Find where the given text appears and provide that cell's center as [X, Y] coordinate. 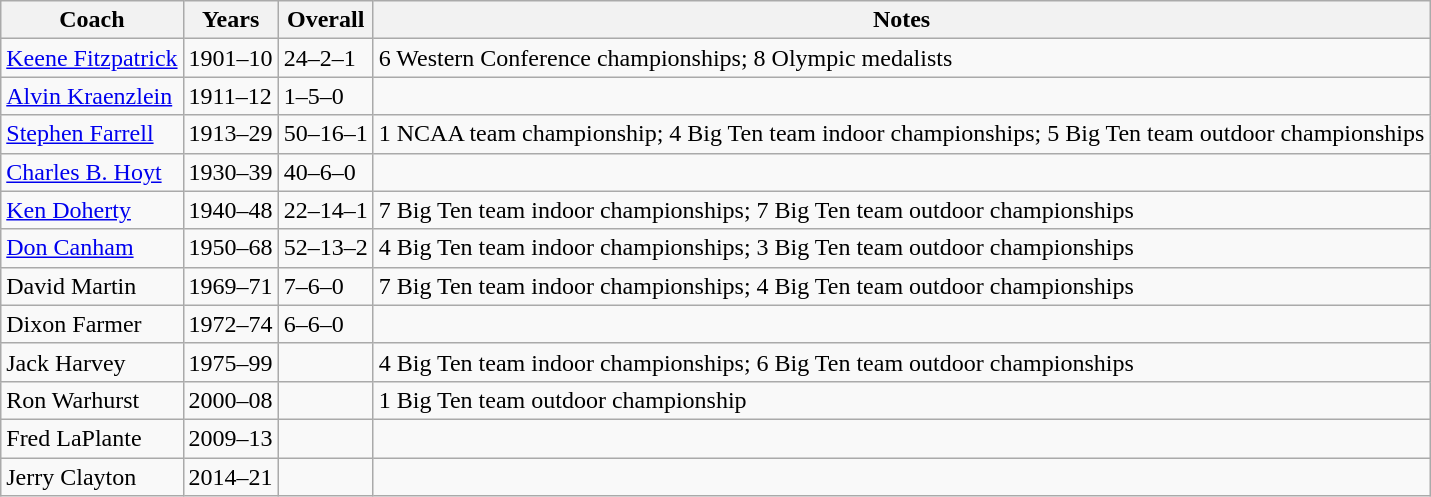
2009–13 [230, 438]
Overall [326, 20]
Jack Harvey [92, 362]
1913–29 [230, 134]
Years [230, 20]
1930–39 [230, 172]
Alvin Kraenzlein [92, 96]
1901–10 [230, 58]
6 Western Conference championships; 8 Olympic medalists [902, 58]
1969–71 [230, 286]
7 Big Ten team indoor championships; 7 Big Ten team outdoor championships [902, 210]
40–6–0 [326, 172]
Ken Doherty [92, 210]
Ron Warhurst [92, 400]
2014–21 [230, 477]
1950–68 [230, 248]
Coach [92, 20]
1 NCAA team championship; 4 Big Ten team indoor championships; 5 Big Ten team outdoor championships [902, 134]
4 Big Ten team indoor championships; 6 Big Ten team outdoor championships [902, 362]
Charles B. Hoyt [92, 172]
Dixon Farmer [92, 324]
1–5–0 [326, 96]
52–13–2 [326, 248]
David Martin [92, 286]
24–2–1 [326, 58]
50–16–1 [326, 134]
Stephen Farrell [92, 134]
4 Big Ten team indoor championships; 3 Big Ten team outdoor championships [902, 248]
2000–08 [230, 400]
1972–74 [230, 324]
6–6–0 [326, 324]
Keene Fitzpatrick [92, 58]
1911–12 [230, 96]
7–6–0 [326, 286]
7 Big Ten team indoor championships; 4 Big Ten team outdoor championships [902, 286]
1 Big Ten team outdoor championship [902, 400]
1940–48 [230, 210]
Jerry Clayton [92, 477]
Notes [902, 20]
22–14–1 [326, 210]
Fred LaPlante [92, 438]
1975–99 [230, 362]
Don Canham [92, 248]
